Output the (X, Y) coordinate of the center of the cell containing the given text.  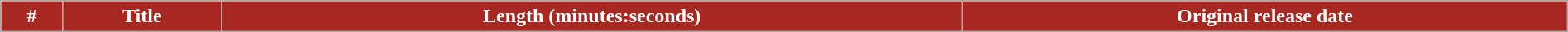
Length (minutes:seconds) (592, 16)
# (31, 16)
Original release date (1265, 16)
Title (142, 16)
